Detect which cell encompasses the target text, then output its (x, y) center coordinate. 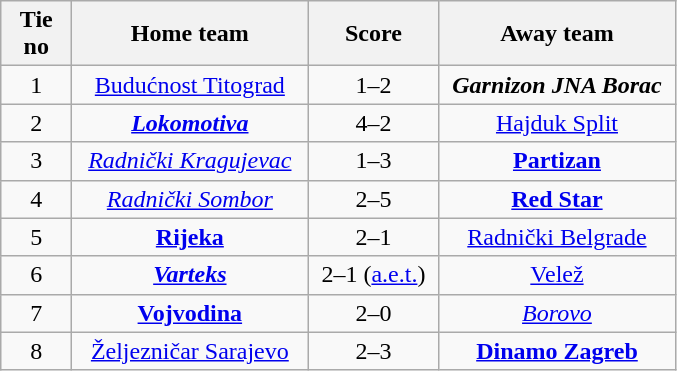
Dinamo Zagreb (557, 351)
2–1 (a.e.t.) (374, 275)
Away team (557, 34)
3 (36, 161)
7 (36, 313)
1 (36, 85)
1–2 (374, 85)
Radnički Sombor (190, 199)
Varteks (190, 275)
Velež (557, 275)
Score (374, 34)
8 (36, 351)
2–3 (374, 351)
Vojvodina (190, 313)
2–5 (374, 199)
2–0 (374, 313)
Budućnost Titograd (190, 85)
Garnizon JNA Borac (557, 85)
Home team (190, 34)
6 (36, 275)
Tie no (36, 34)
Rijeka (190, 237)
Hajduk Split (557, 123)
1–3 (374, 161)
Partizan (557, 161)
Borovo (557, 313)
4–2 (374, 123)
Željezničar Sarajevo (190, 351)
2 (36, 123)
4 (36, 199)
2–1 (374, 237)
Lokomotiva (190, 123)
Radnički Belgrade (557, 237)
Red Star (557, 199)
Radnički Kragujevac (190, 161)
5 (36, 237)
